Scan for the cell matching the given text and deliver its (x, y) coordinate at center. 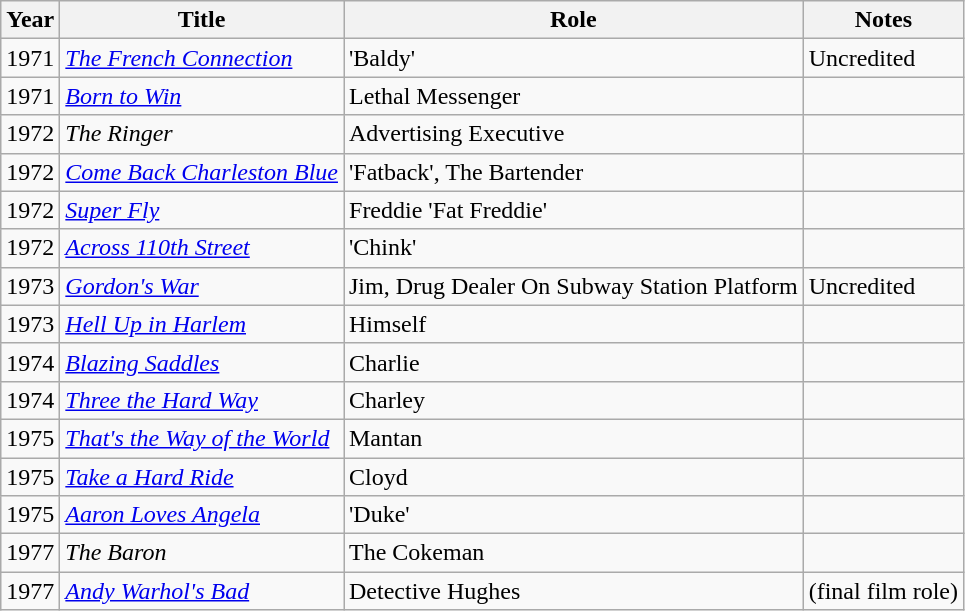
Title (202, 20)
Himself (574, 324)
(final film role) (883, 591)
Charley (574, 400)
Hell Up in Harlem (202, 324)
Charlie (574, 362)
Blazing Saddles (202, 362)
Born to Win (202, 96)
The French Connection (202, 58)
Freddie 'Fat Freddie' (574, 210)
'Fatback', The Bartender (574, 172)
Come Back Charleston Blue (202, 172)
Andy Warhol's Bad (202, 591)
That's the Way of the World (202, 438)
Aaron Loves Angela (202, 515)
Role (574, 20)
Year (30, 20)
Take a Hard Ride (202, 477)
Detective Hughes (574, 591)
Notes (883, 20)
Cloyd (574, 477)
Advertising Executive (574, 134)
Lethal Messenger (574, 96)
Jim, Drug Dealer On Subway Station Platform (574, 286)
'Duke' (574, 515)
The Ringer (202, 134)
Across 110th Street (202, 248)
The Baron (202, 553)
Super Fly (202, 210)
Mantan (574, 438)
Three the Hard Way (202, 400)
The Cokeman (574, 553)
'Chink' (574, 248)
'Baldy' (574, 58)
Gordon's War (202, 286)
